Extract the [x, y] coordinate from the center of the cell holding the provided text.  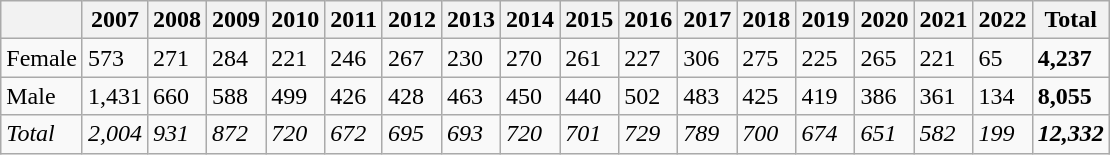
2,004 [114, 134]
134 [1002, 96]
582 [944, 134]
502 [648, 96]
2016 [648, 20]
695 [412, 134]
225 [826, 58]
789 [708, 134]
483 [708, 96]
660 [178, 96]
261 [590, 58]
270 [530, 58]
271 [178, 58]
1,431 [114, 96]
Female [42, 58]
275 [766, 58]
426 [354, 96]
573 [114, 58]
2010 [296, 20]
2008 [178, 20]
2022 [1002, 20]
306 [708, 58]
267 [412, 58]
588 [236, 96]
425 [766, 96]
12,332 [1070, 134]
2009 [236, 20]
651 [884, 134]
2018 [766, 20]
2015 [590, 20]
674 [826, 134]
700 [766, 134]
931 [178, 134]
872 [236, 134]
Male [42, 96]
440 [590, 96]
361 [944, 96]
65 [1002, 58]
450 [530, 96]
693 [472, 134]
499 [296, 96]
284 [236, 58]
729 [648, 134]
463 [472, 96]
8,055 [1070, 96]
265 [884, 58]
2021 [944, 20]
2017 [708, 20]
246 [354, 58]
672 [354, 134]
2019 [826, 20]
419 [826, 96]
199 [1002, 134]
2011 [354, 20]
4,237 [1070, 58]
2014 [530, 20]
2012 [412, 20]
230 [472, 58]
227 [648, 58]
2020 [884, 20]
701 [590, 134]
386 [884, 96]
428 [412, 96]
2007 [114, 20]
2013 [472, 20]
